Find where the given text appears and provide that cell's center as [x, y] coordinate. 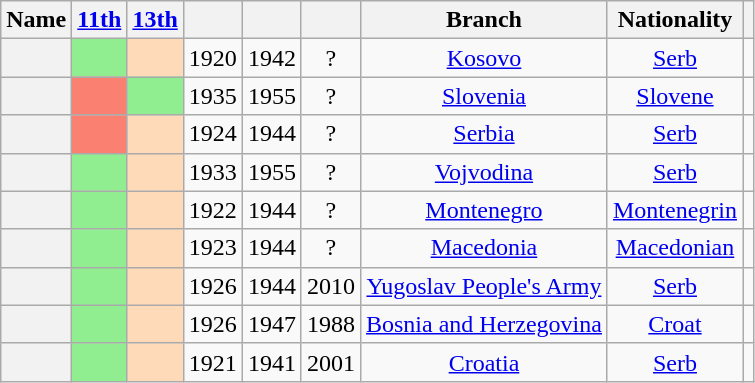
Bosnia and Herzegovina [484, 324]
1941 [272, 362]
2001 [330, 362]
2010 [330, 286]
Montenegrin [674, 210]
Name [36, 20]
Branch [484, 20]
Macedonian [674, 248]
1923 [212, 248]
Macedonia [484, 248]
13th [155, 20]
Serbia [484, 134]
1921 [212, 362]
11th [100, 20]
Slovenia [484, 96]
Croatia [484, 362]
Nationality [674, 20]
Vojvodina [484, 172]
Croat [674, 324]
1935 [212, 96]
1947 [272, 324]
1922 [212, 210]
Montenegro [484, 210]
Kosovo [484, 58]
1920 [212, 58]
1988 [330, 324]
1924 [212, 134]
Slovene [674, 96]
1942 [272, 58]
1933 [212, 172]
Yugoslav People's Army [484, 286]
